Pinpoint the cell where the given text exists, returning its (X, Y) midpoint coordinate. 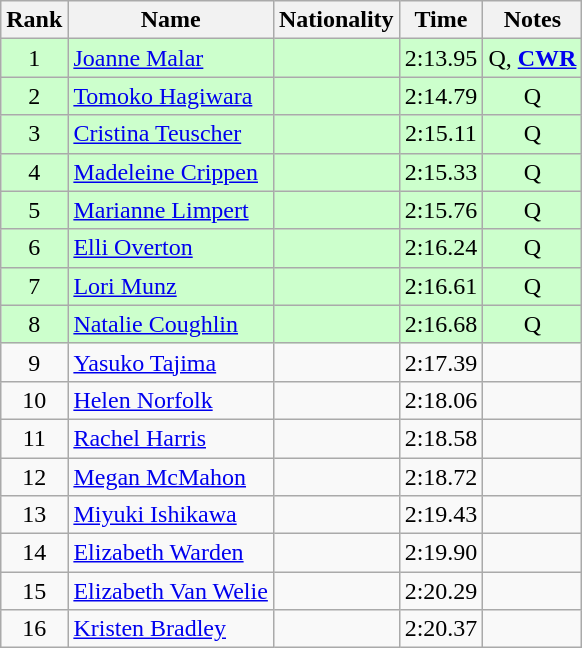
2:20.37 (441, 629)
12 (34, 477)
3 (34, 134)
13 (34, 515)
Miyuki Ishikawa (171, 515)
Natalie Coughlin (171, 324)
Yasuko Tajima (171, 362)
7 (34, 286)
Kristen Bradley (171, 629)
Elizabeth Van Welie (171, 591)
2:16.24 (441, 248)
2:19.90 (441, 553)
Rachel Harris (171, 438)
15 (34, 591)
Elli Overton (171, 248)
8 (34, 324)
1 (34, 58)
2:15.76 (441, 210)
Time (441, 20)
Elizabeth Warden (171, 553)
6 (34, 248)
2:20.29 (441, 591)
Joanne Malar (171, 58)
Q, CWR (532, 58)
Tomoko Hagiwara (171, 96)
Rank (34, 20)
Notes (532, 20)
2:17.39 (441, 362)
2:18.72 (441, 477)
5 (34, 210)
14 (34, 553)
Lori Munz (171, 286)
2:18.58 (441, 438)
2:13.95 (441, 58)
2:16.68 (441, 324)
Marianne Limpert (171, 210)
2:19.43 (441, 515)
2 (34, 96)
2:14.79 (441, 96)
Madeleine Crippen (171, 172)
2:16.61 (441, 286)
Helen Norfolk (171, 400)
Name (171, 20)
9 (34, 362)
Megan McMahon (171, 477)
4 (34, 172)
11 (34, 438)
2:15.11 (441, 134)
16 (34, 629)
2:18.06 (441, 400)
Cristina Teuscher (171, 134)
Nationality (336, 20)
2:15.33 (441, 172)
10 (34, 400)
